Locate the cell with the specified text and output its (X, Y) center coordinate. 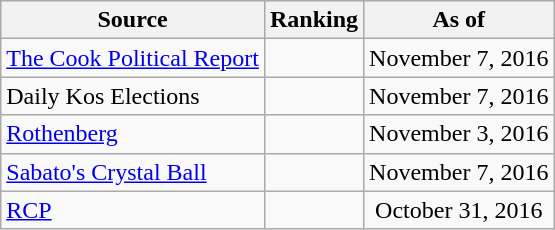
Ranking (314, 20)
Daily Kos Elections (133, 96)
As of (459, 20)
RCP (133, 210)
Source (133, 20)
Sabato's Crystal Ball (133, 172)
Rothenberg (133, 134)
October 31, 2016 (459, 210)
November 3, 2016 (459, 134)
The Cook Political Report (133, 58)
